Capture the cell that displays the provided text and extract its (X, Y) central coordinate. 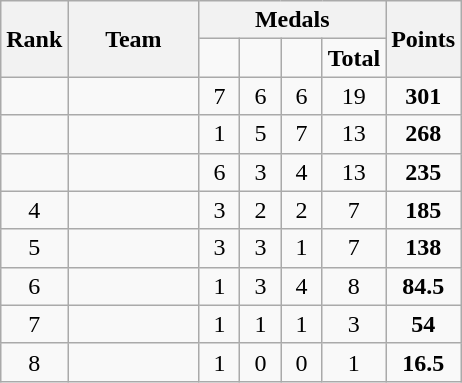
Team (134, 39)
84.5 (424, 286)
16.5 (424, 362)
268 (424, 134)
Rank (34, 39)
19 (354, 96)
Medals (292, 20)
138 (424, 248)
Points (424, 39)
Total (354, 58)
235 (424, 172)
301 (424, 96)
185 (424, 210)
54 (424, 324)
